Detect which cell encompasses the target text, then output its [x, y] center coordinate. 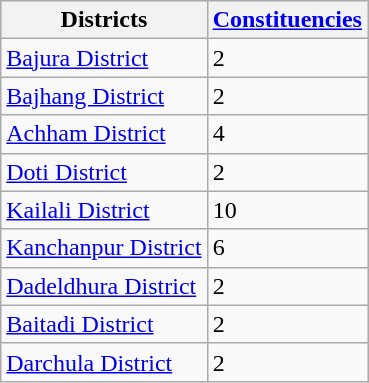
4 [287, 134]
6 [287, 248]
Bajhang District [104, 96]
Achham District [104, 134]
Baitadi District [104, 324]
Dadeldhura District [104, 286]
10 [287, 210]
Bajura District [104, 58]
Doti District [104, 172]
Districts [104, 20]
Kanchanpur District [104, 248]
Kailali District [104, 210]
Darchula District [104, 362]
Constituencies [287, 20]
